Return [x, y] of the center of cell containing provided text 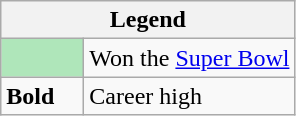
Career high [190, 96]
Won the Super Bowl [190, 58]
Legend [148, 20]
Bold [42, 96]
